Provide the (X, Y) coordinate of the cell's center where the given text is located.  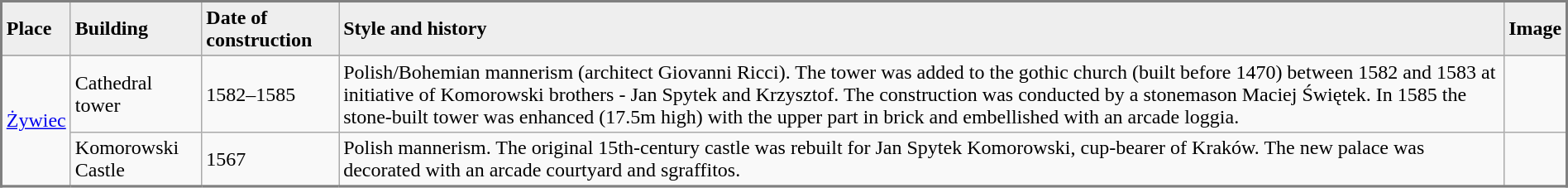
Date of construction (270, 29)
1567 (270, 159)
Komorowski Castle (136, 159)
Żywiec (36, 121)
Style and history (921, 29)
Cathedral tower (136, 94)
1582–1585 (270, 94)
Place (36, 29)
Building (136, 29)
Image (1536, 29)
